Output the [x, y] coordinate of the center of the cell containing the given text.  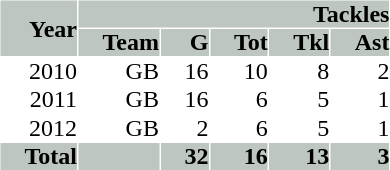
Team [118, 42]
2011 [38, 100]
G [184, 42]
Ast [360, 42]
Year [38, 28]
8 [299, 72]
13 [299, 156]
Tot [239, 42]
10 [239, 72]
Tkl [299, 42]
3 [360, 156]
2010 [38, 72]
Total [38, 156]
32 [184, 156]
Tackles [234, 14]
2012 [38, 128]
